Locate the cell with the specified text and output its [X, Y] center coordinate. 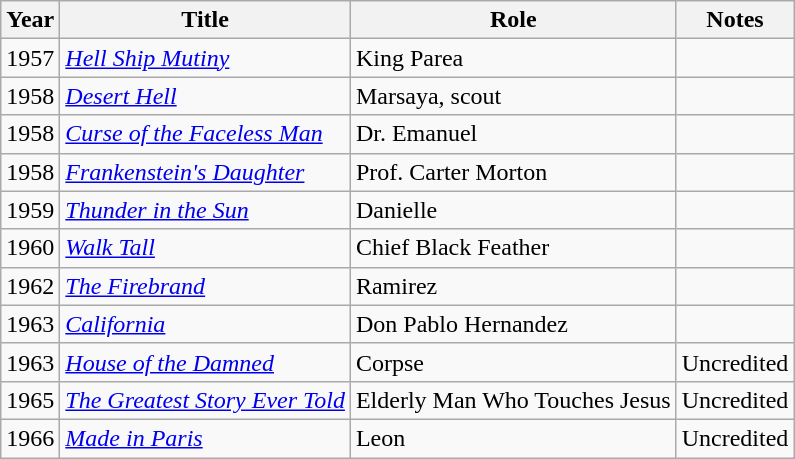
Leon [513, 438]
California [206, 324]
Prof. Carter Morton [513, 172]
Made in Paris [206, 438]
The Greatest Story Ever Told [206, 400]
Danielle [513, 210]
Don Pablo Hernandez [513, 324]
Year [30, 20]
Notes [735, 20]
1966 [30, 438]
1959 [30, 210]
Title [206, 20]
The Firebrand [206, 286]
Thunder in the Sun [206, 210]
1960 [30, 248]
House of the Damned [206, 362]
1962 [30, 286]
Chief Black Feather [513, 248]
Corpse [513, 362]
Ramirez [513, 286]
1965 [30, 400]
Elderly Man Who Touches Jesus [513, 400]
King Parea [513, 58]
Marsaya, scout [513, 96]
Desert Hell [206, 96]
Frankenstein's Daughter [206, 172]
Dr. Emanuel [513, 134]
Role [513, 20]
1957 [30, 58]
Walk Tall [206, 248]
Curse of the Faceless Man [206, 134]
Hell Ship Mutiny [206, 58]
